Find where the given text appears and provide that cell's center as [x, y] coordinate. 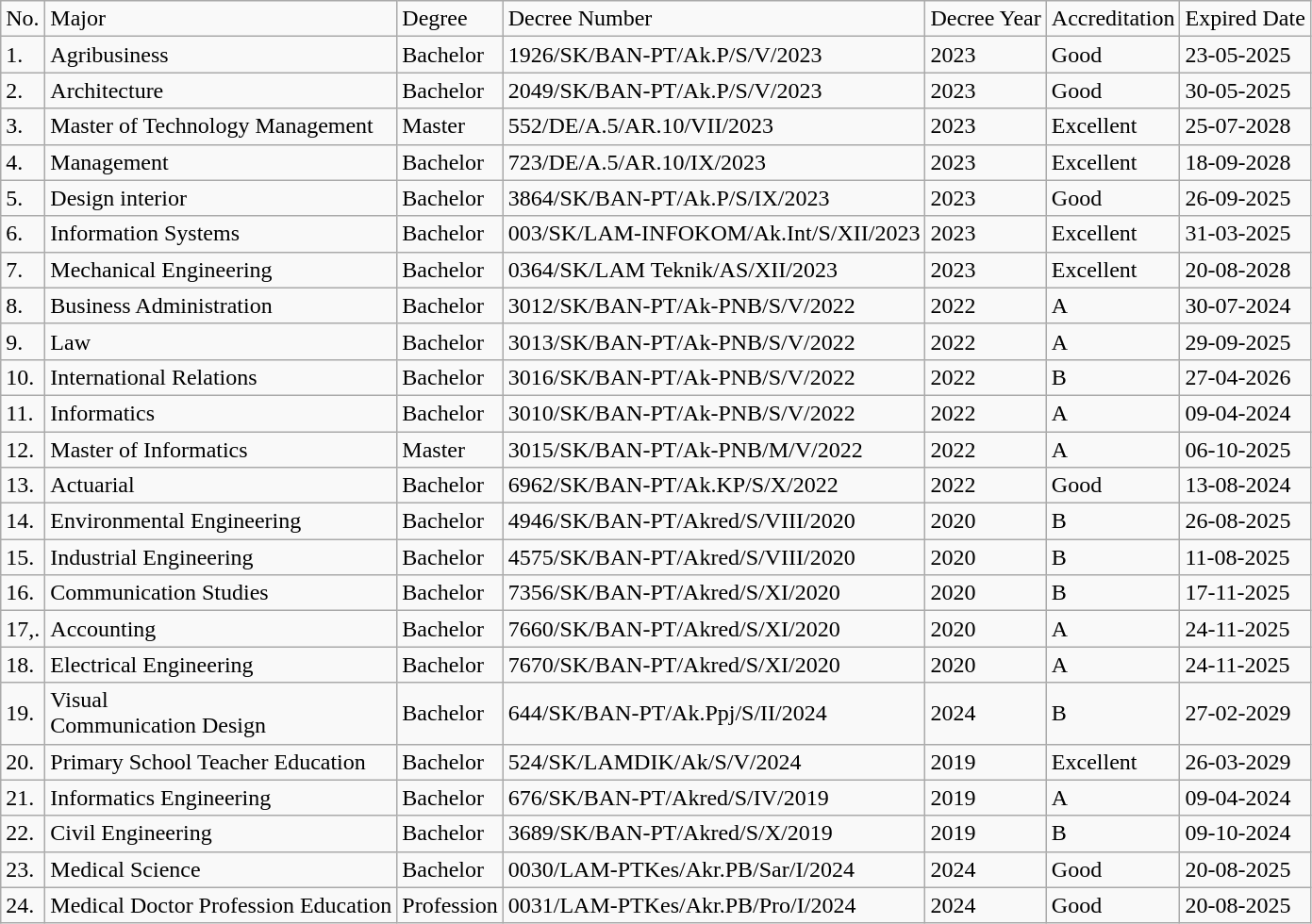
26-09-2025 [1245, 198]
17-11-2025 [1245, 593]
30-05-2025 [1245, 91]
Business Administration [221, 305]
International Relations [221, 377]
Civil Engineering [221, 833]
Primary School Teacher Education [221, 762]
3864/SK/BAN-PT/Ak.P/S/IX/2023 [714, 198]
Degree [450, 19]
3. [23, 126]
0364/SK/LAM Teknik/AS/XII/2023 [714, 270]
Decree Number [714, 19]
524/SK/LAMDIK/Ak/S/V/2024 [714, 762]
11-08-2025 [1245, 557]
11. [23, 413]
7670/SK/BAN-PT/Akred/S/XI/2020 [714, 665]
6. [23, 234]
644/SK/BAN-PT/Ak.Ppj/S/II/2024 [714, 713]
2049/SK/BAN-PT/Ak.P/S/V/2023 [714, 91]
Medical Science [221, 869]
Profession [450, 905]
Master of Informatics [221, 450]
Actuarial [221, 486]
Accreditation [1113, 19]
Medical Doctor Profession Education [221, 905]
Environmental Engineering [221, 521]
Informatics [221, 413]
21. [23, 798]
13-08-2024 [1245, 486]
7660/SK/BAN-PT/Akred/S/XI/2020 [714, 629]
Industrial Engineering [221, 557]
12. [23, 450]
8. [23, 305]
10. [23, 377]
9. [23, 341]
7. [23, 270]
003/SK/LAM-INFOKOM/Ak.Int/S/XII/2023 [714, 234]
26-03-2029 [1245, 762]
31-03-2025 [1245, 234]
Mechanical Engineering [221, 270]
23. [23, 869]
26-08-2025 [1245, 521]
Master of Technology Management [221, 126]
27-04-2026 [1245, 377]
25-07-2028 [1245, 126]
3013/SK/BAN-PT/Ak-PNB/S/V/2022 [714, 341]
5. [23, 198]
Decree Year [986, 19]
24. [23, 905]
2. [23, 91]
4575/SK/BAN-PT/Akred/S/VIII/2020 [714, 557]
Agribusiness [221, 55]
13. [23, 486]
Management [221, 162]
18. [23, 665]
4. [23, 162]
No. [23, 19]
3016/SK/BAN-PT/Ak-PNB/S/V/2022 [714, 377]
0030/LAM-PTKes/Akr.PB/Sar/I/2024 [714, 869]
22. [23, 833]
06-10-2025 [1245, 450]
16. [23, 593]
7356/SK/BAN-PT/Akred/S/XI/2020 [714, 593]
6962/SK/BAN-PT/Ak.KP/S/X/2022 [714, 486]
20. [23, 762]
Expired Date [1245, 19]
Electrical Engineering [221, 665]
Information Systems [221, 234]
30-07-2024 [1245, 305]
Architecture [221, 91]
23-05-2025 [1245, 55]
VisualCommunication Design [221, 713]
1. [23, 55]
20-08-2028 [1245, 270]
Major [221, 19]
0031/LAM-PTKes/Akr.PB/Pro/I/2024 [714, 905]
3010/SK/BAN-PT/Ak-PNB/S/V/2022 [714, 413]
27-02-2029 [1245, 713]
14. [23, 521]
552/DE/A.5/AR.10/VII/2023 [714, 126]
4946/SK/BAN-PT/Akred/S/VIII/2020 [714, 521]
3012/SK/BAN-PT/Ak-PNB/S/V/2022 [714, 305]
29-09-2025 [1245, 341]
Accounting [221, 629]
1926/SK/BAN-PT/Ak.P/S/V/2023 [714, 55]
09-10-2024 [1245, 833]
Law [221, 341]
676/SK/BAN-PT/Akred/S/IV/2019 [714, 798]
3689/SK/BAN-PT/Akred/S/X/2019 [714, 833]
17,. [23, 629]
15. [23, 557]
723/DE/A.5/AR.10/IX/2023 [714, 162]
3015/SK/BAN-PT/Ak-PNB/M/V/2022 [714, 450]
19. [23, 713]
Design interior [221, 198]
Communication Studies [221, 593]
Informatics Engineering [221, 798]
18-09-2028 [1245, 162]
